Pinpoint the cell where the given text exists, returning its [x, y] midpoint coordinate. 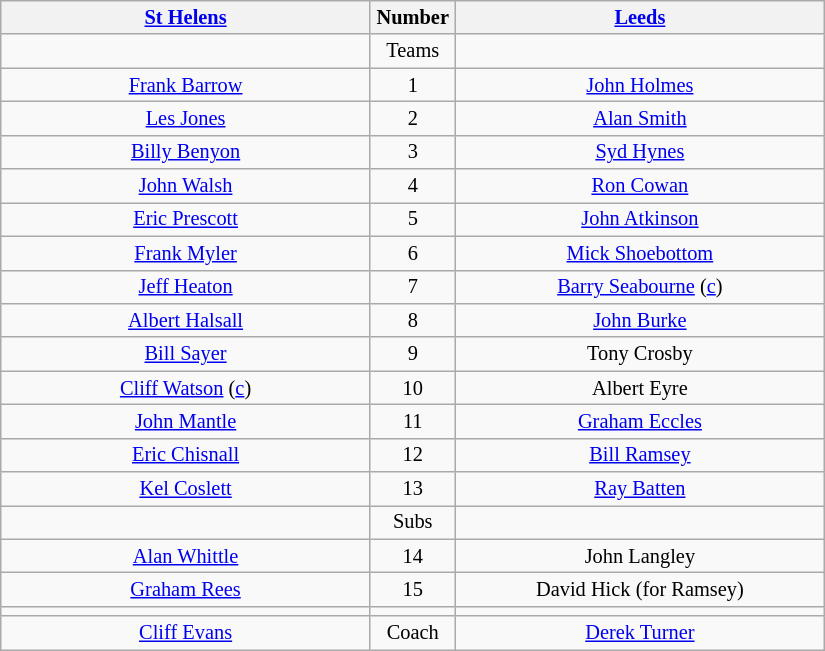
3 [412, 152]
Bill Ramsey [640, 455]
St Helens [186, 17]
Kel Coslett [186, 489]
John Mantle [186, 421]
Leeds [640, 17]
Albert Halsall [186, 320]
9 [412, 354]
Graham Eccles [640, 421]
Jeff Heaton [186, 287]
Frank Barrow [186, 85]
Alan Whittle [186, 556]
John Langley [640, 556]
Ray Batten [640, 489]
11 [412, 421]
John Holmes [640, 85]
Frank Myler [186, 253]
John Walsh [186, 186]
Ron Cowan [640, 186]
1 [412, 85]
12 [412, 455]
John Burke [640, 320]
Derek Turner [640, 633]
6 [412, 253]
Subs [412, 522]
Alan Smith [640, 118]
Coach [412, 633]
Cliff Watson (c) [186, 388]
14 [412, 556]
Eric Prescott [186, 219]
David Hick (for Ramsey) [640, 589]
Billy Benyon [186, 152]
4 [412, 186]
John Atkinson [640, 219]
Teams [412, 51]
13 [412, 489]
5 [412, 219]
Bill Sayer [186, 354]
Cliff Evans [186, 633]
Syd Hynes [640, 152]
15 [412, 589]
Number [412, 17]
7 [412, 287]
8 [412, 320]
2 [412, 118]
Graham Rees [186, 589]
Mick Shoebottom [640, 253]
Barry Seabourne (c) [640, 287]
Eric Chisnall [186, 455]
Tony Crosby [640, 354]
Albert Eyre [640, 388]
10 [412, 388]
Les Jones [186, 118]
